Return the (X, Y) coordinate for the center point of the cell that contains the specified text.  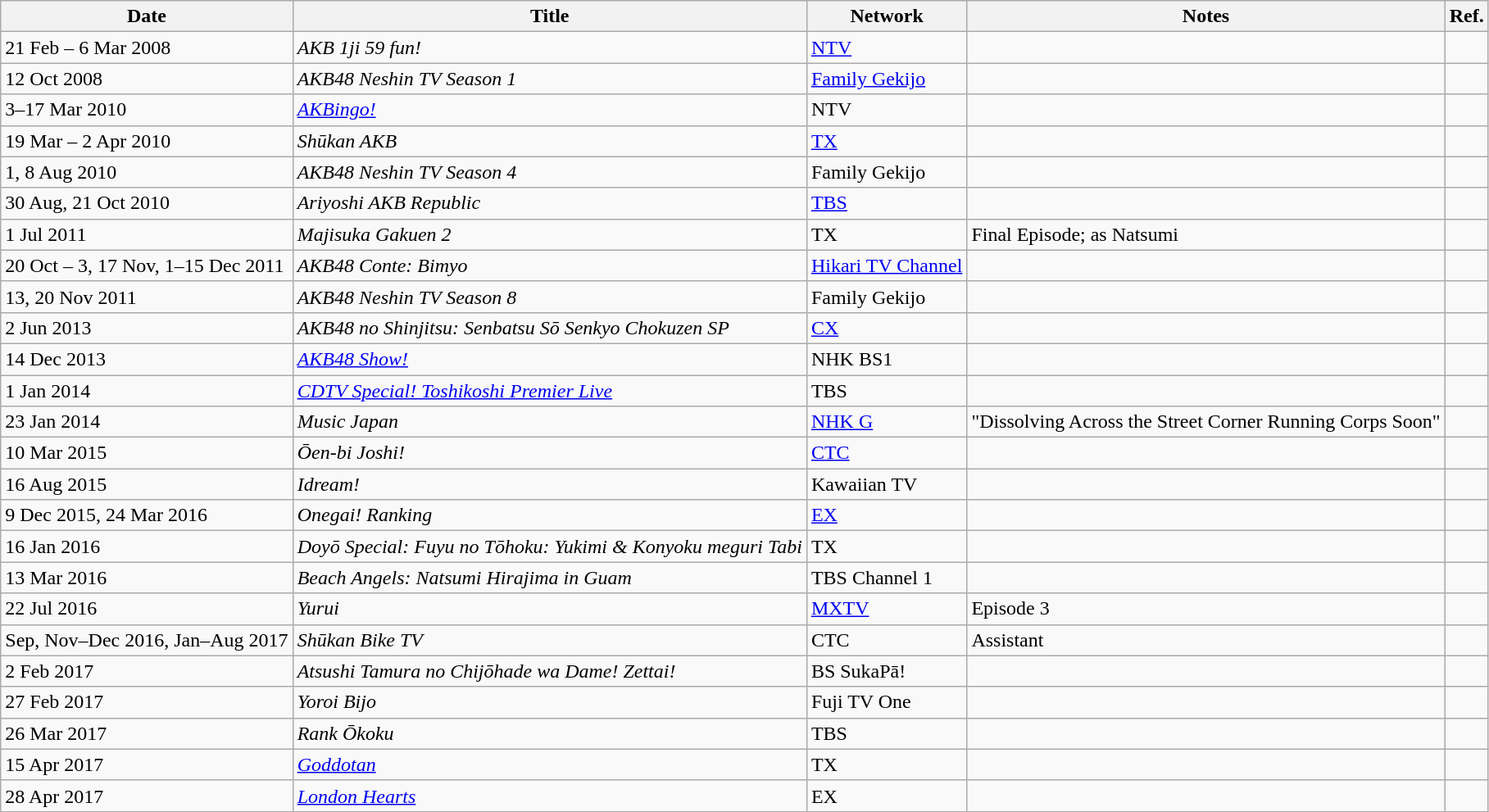
19 Mar – 2 Apr 2010 (147, 141)
13, 20 Nov 2011 (147, 297)
Idream! (549, 484)
26 Mar 2017 (147, 733)
AKB 1ji 59 fun! (549, 48)
Yurui (549, 609)
1 Jan 2014 (147, 391)
22 Jul 2016 (147, 609)
13 Mar 2016 (147, 578)
AKB48 Show! (549, 359)
15 Apr 2017 (147, 764)
16 Aug 2015 (147, 484)
14 Dec 2013 (147, 359)
Goddotan (549, 764)
"Dissolving Across the Street Corner Running Corps Soon" (1206, 422)
Fuji TV One (887, 702)
Assistant (1206, 640)
Episode 3 (1206, 609)
Shūkan Bike TV (549, 640)
Notes (1206, 16)
AKB48 Neshin TV Season 8 (549, 297)
AKB48 no Shinjitsu: Senbatsu Sō Senkyo Chokuzen SP (549, 328)
12 Oct 2008 (147, 79)
BS SukaPā! (887, 671)
NHK BS1 (887, 359)
AKB48 Neshin TV Season 1 (549, 79)
3–17 Mar 2010 (147, 110)
TBS Channel 1 (887, 578)
1, 8 Aug 2010 (147, 172)
Ariyoshi AKB Republic (549, 203)
Network (887, 16)
Ōen-bi Joshi! (549, 453)
9 Dec 2015, 24 Mar 2016 (147, 515)
16 Jan 2016 (147, 547)
Onegai! Ranking (549, 515)
Shūkan AKB (549, 141)
Title (549, 16)
1 Jul 2011 (147, 234)
Rank Ōkoku (549, 733)
CX (887, 328)
Majisuka Gakuen 2 (549, 234)
2 Feb 2017 (147, 671)
2 Jun 2013 (147, 328)
Kawaiian TV (887, 484)
AKB48 Neshin TV Season 4 (549, 172)
Hikari TV Channel (887, 265)
Beach Angels: Natsumi Hirajima in Guam (549, 578)
23 Jan 2014 (147, 422)
Ref. (1467, 16)
27 Feb 2017 (147, 702)
NHK G (887, 422)
AKBingo! (549, 110)
28 Apr 2017 (147, 796)
10 Mar 2015 (147, 453)
MXTV (887, 609)
Music Japan (549, 422)
Atsushi Tamura no Chijōhade wa Dame! Zettai! (549, 671)
30 Aug, 21 Oct 2010 (147, 203)
AKB48 Conte: Bimyo (549, 265)
20 Oct – 3, 17 Nov, 1–15 Dec 2011 (147, 265)
Sep, Nov–Dec 2016, Jan–Aug 2017 (147, 640)
Date (147, 16)
London Hearts (549, 796)
Final Episode; as Natsumi (1206, 234)
Yoroi Bijo (549, 702)
21 Feb – 6 Mar 2008 (147, 48)
CDTV Special! Toshikoshi Premier Live (549, 391)
Doyō Special: Fuyu no Tōhoku: Yukimi & Konyoku meguri Tabi (549, 547)
